Detect which cell encompasses the target text, then output its (X, Y) center coordinate. 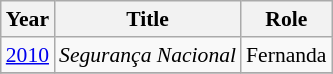
Year (28, 19)
Title (148, 19)
2010 (28, 55)
Role (286, 19)
Segurança Nacional (148, 55)
Fernanda (286, 55)
